Find where the given text appears and provide that cell's center as (x, y) coordinate. 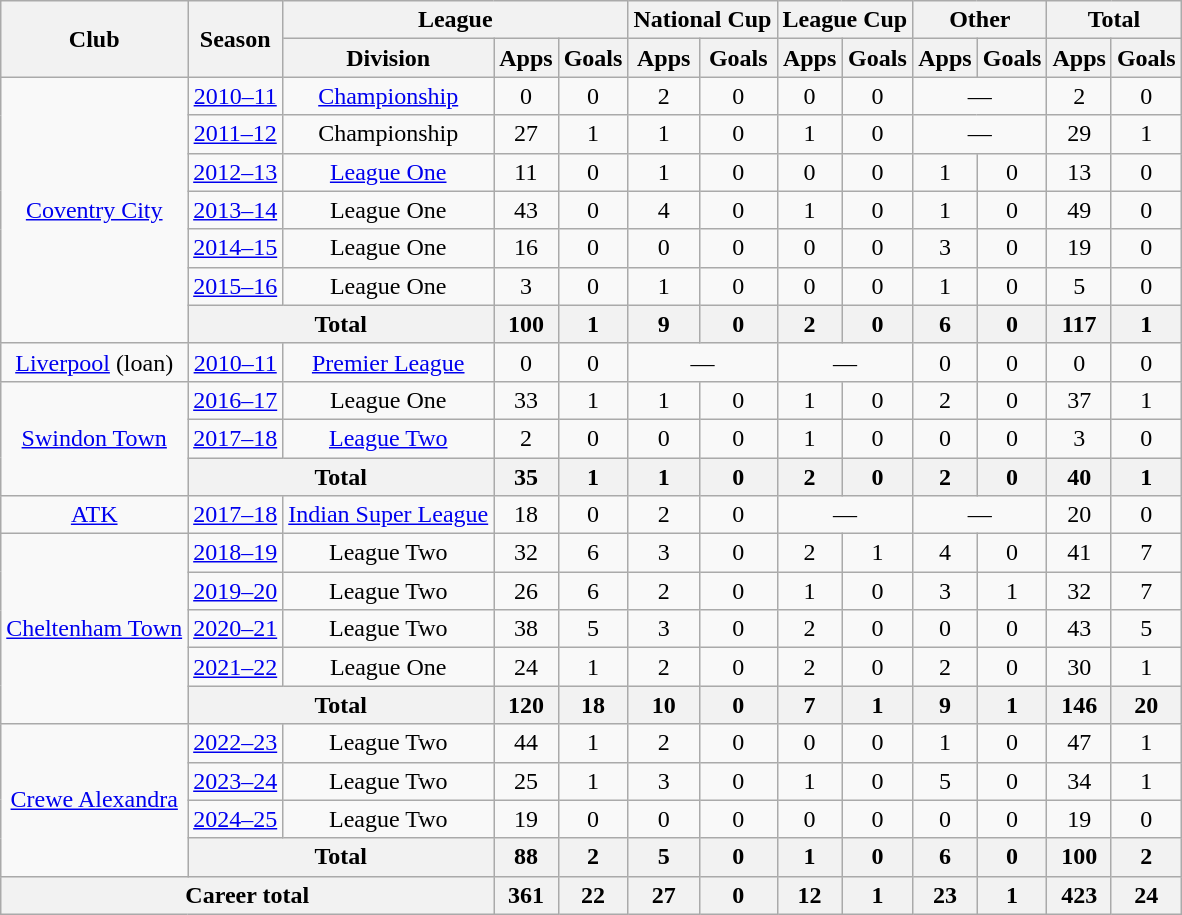
12 (810, 895)
National Cup (702, 20)
Club (94, 39)
2013–14 (236, 210)
2012–13 (236, 172)
44 (526, 743)
Cheltenham Town (94, 629)
Coventry City (94, 210)
30 (1079, 667)
ATK (94, 515)
Career total (248, 895)
2016–17 (236, 400)
2020–21 (236, 629)
2024–25 (236, 819)
13 (1079, 172)
Liverpool (loan) (94, 362)
11 (526, 172)
Swindon Town (94, 438)
423 (1079, 895)
Premier League (388, 362)
47 (1079, 743)
League Cup (845, 20)
Indian Super League (388, 515)
League (456, 20)
34 (1079, 781)
88 (526, 857)
2019–20 (236, 591)
2014–15 (236, 248)
2021–22 (236, 667)
37 (1079, 400)
2022–23 (236, 743)
117 (1079, 324)
2018–19 (236, 553)
10 (664, 705)
2015–16 (236, 286)
22 (593, 895)
38 (526, 629)
Division (388, 58)
Crewe Alexandra (94, 800)
26 (526, 591)
41 (1079, 553)
49 (1079, 210)
40 (1079, 477)
25 (526, 781)
146 (1079, 705)
35 (526, 477)
2023–24 (236, 781)
2011–12 (236, 134)
16 (526, 248)
361 (526, 895)
120 (526, 705)
33 (526, 400)
Season (236, 39)
Other (980, 20)
29 (1079, 134)
23 (945, 895)
